Provide the (x, y) coordinate of the cell's center where the given text is located.  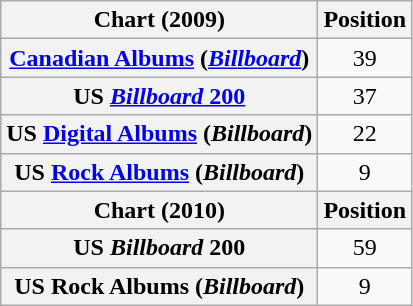
37 (365, 96)
22 (365, 134)
Chart (2010) (160, 210)
59 (365, 248)
US Digital Albums (Billboard) (160, 134)
Chart (2009) (160, 20)
39 (365, 58)
Canadian Albums (Billboard) (160, 58)
